Identify which cell holds the provided text, then report its (x, y) central coordinate. 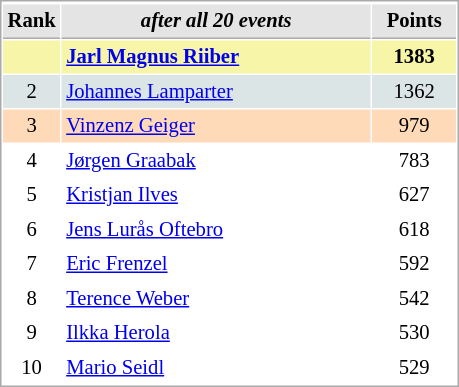
1383 (414, 56)
Vinzenz Geiger (216, 126)
979 (414, 126)
627 (414, 194)
4 (32, 160)
Jens Lurås Oftebro (216, 230)
Terence Weber (216, 298)
529 (414, 368)
Rank (32, 21)
Ilkka Herola (216, 332)
7 (32, 264)
Points (414, 21)
9 (32, 332)
Eric Frenzel (216, 264)
6 (32, 230)
2 (32, 92)
783 (414, 160)
530 (414, 332)
Mario Seidl (216, 368)
618 (414, 230)
Jørgen Graabak (216, 160)
3 (32, 126)
592 (414, 264)
5 (32, 194)
Jarl Magnus Riiber (216, 56)
1362 (414, 92)
Johannes Lamparter (216, 92)
10 (32, 368)
Kristjan Ilves (216, 194)
after all 20 events (216, 21)
542 (414, 298)
8 (32, 298)
